Determine the (x, y) coordinate at the center of the cell enclosing the given text.  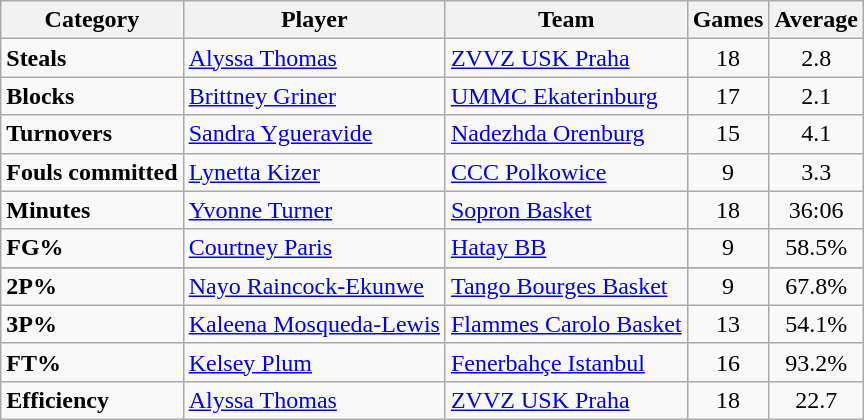
Sopron Basket (566, 210)
Average (816, 20)
54.1% (816, 324)
Yvonne Turner (314, 210)
CCC Polkowice (566, 172)
13 (728, 324)
Sandra Ygueravide (314, 134)
Flammes Carolo Basket (566, 324)
Team (566, 20)
2.1 (816, 96)
Nayo Raincock-Ekunwe (314, 286)
FG% (92, 248)
Steals (92, 58)
Lynetta Kizer (314, 172)
Tango Bourges Basket (566, 286)
67.8% (816, 286)
58.5% (816, 248)
Player (314, 20)
Kelsey Plum (314, 362)
2P% (92, 286)
16 (728, 362)
Kaleena Mosqueda-Lewis (314, 324)
Turnovers (92, 134)
UMMC Ekaterinburg (566, 96)
3P% (92, 324)
17 (728, 96)
Fenerbahçe Istanbul (566, 362)
4.1 (816, 134)
3.3 (816, 172)
2.8 (816, 58)
Hatay BB (566, 248)
Category (92, 20)
15 (728, 134)
Courtney Paris (314, 248)
36:06 (816, 210)
Nadezhda Orenburg (566, 134)
FT% (92, 362)
Efficiency (92, 400)
Blocks (92, 96)
Fouls committed (92, 172)
93.2% (816, 362)
Minutes (92, 210)
Brittney Griner (314, 96)
22.7 (816, 400)
Games (728, 20)
